Identify which cell holds the provided text, then report its [x, y] central coordinate. 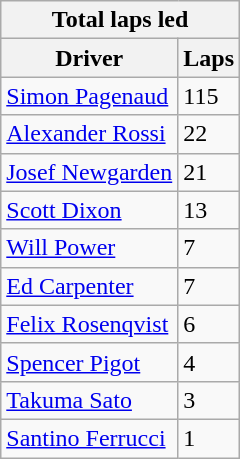
Spencer Pigot [90, 362]
Laps [209, 58]
Will Power [90, 248]
Driver [90, 58]
21 [209, 172]
Takuma Sato [90, 400]
115 [209, 96]
Santino Ferrucci [90, 438]
Simon Pagenaud [90, 96]
Ed Carpenter [90, 286]
Scott Dixon [90, 210]
13 [209, 210]
22 [209, 134]
Total laps led [120, 20]
Felix Rosenqvist [90, 324]
Alexander Rossi [90, 134]
3 [209, 400]
Josef Newgarden [90, 172]
6 [209, 324]
1 [209, 438]
4 [209, 362]
